Find where the given text appears and provide that cell's center as [X, Y] coordinate. 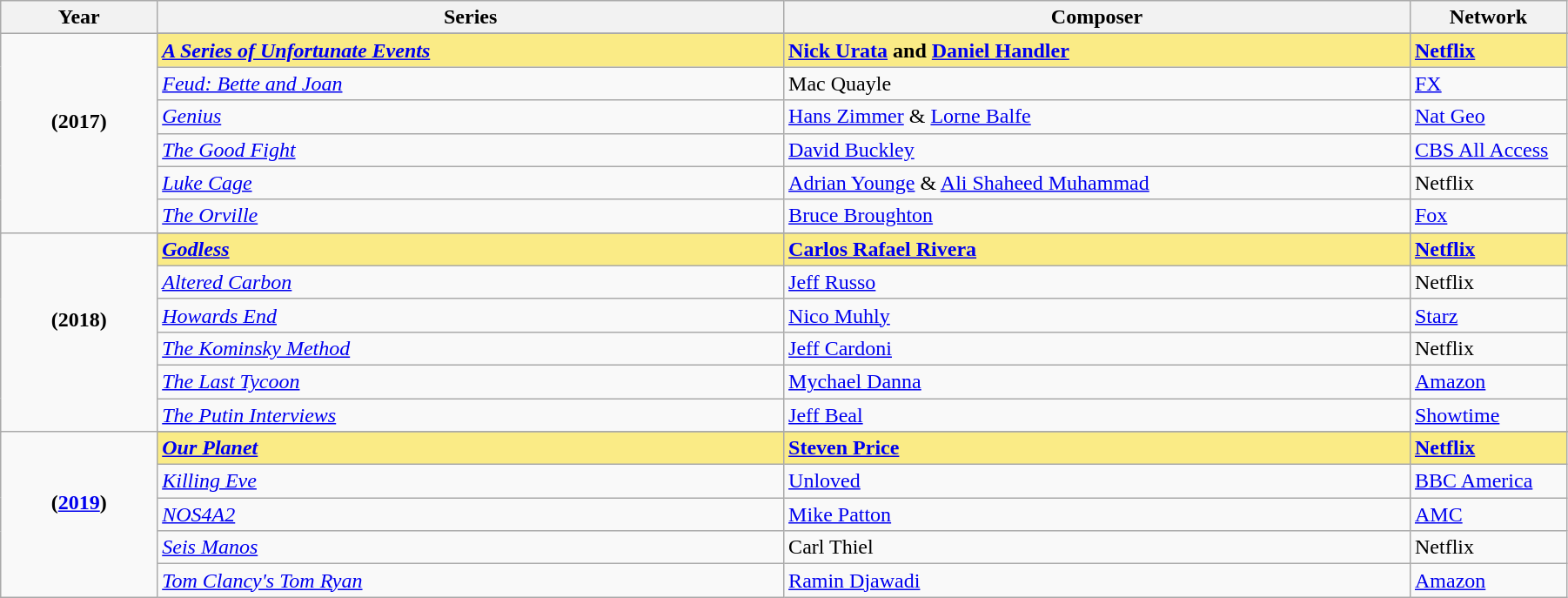
Jeff Russo [1097, 282]
The Orville [471, 216]
Mike Patton [1097, 514]
Carl Thiel [1097, 548]
Network [1488, 17]
(2018) [79, 332]
(2019) [79, 514]
Nat Geo [1488, 117]
Hans Zimmer & Lorne Balfe [1097, 117]
Tom Clancy's Tom Ryan [471, 581]
AMC [1488, 514]
Luke Cage [471, 183]
Jeff Beal [1097, 415]
Altered Carbon [471, 282]
Killing Eve [471, 481]
Genius [471, 117]
Nick Urata and Daniel Handler [1097, 50]
Composer [1097, 17]
The Good Fight [471, 150]
Ramin Djawadi [1097, 581]
David Buckley [1097, 150]
Bruce Broughton [1097, 216]
Our Planet [471, 448]
Mac Quayle [1097, 84]
A Series of Unfortunate Events [471, 50]
Carlos Rafael Rivera [1097, 249]
Starz [1488, 315]
Feud: Bette and Joan [471, 84]
BBC America [1488, 481]
Mychael Danna [1097, 381]
Seis Manos [471, 548]
The Last Tycoon [471, 381]
Nico Muhly [1097, 315]
Year [79, 17]
CBS All Access [1488, 150]
The Putin Interviews [471, 415]
Howards End [471, 315]
Unloved [1097, 481]
Jeff Cardoni [1097, 348]
NOS4A2 [471, 514]
Godless [471, 249]
FX [1488, 84]
Adrian Younge & Ali Shaheed Muhammad [1097, 183]
Fox [1488, 216]
The Kominsky Method [471, 348]
(2017) [79, 133]
Showtime [1488, 415]
Series [471, 17]
Steven Price [1097, 448]
